Extract the (x, y) coordinate from the center of the cell holding the provided text.  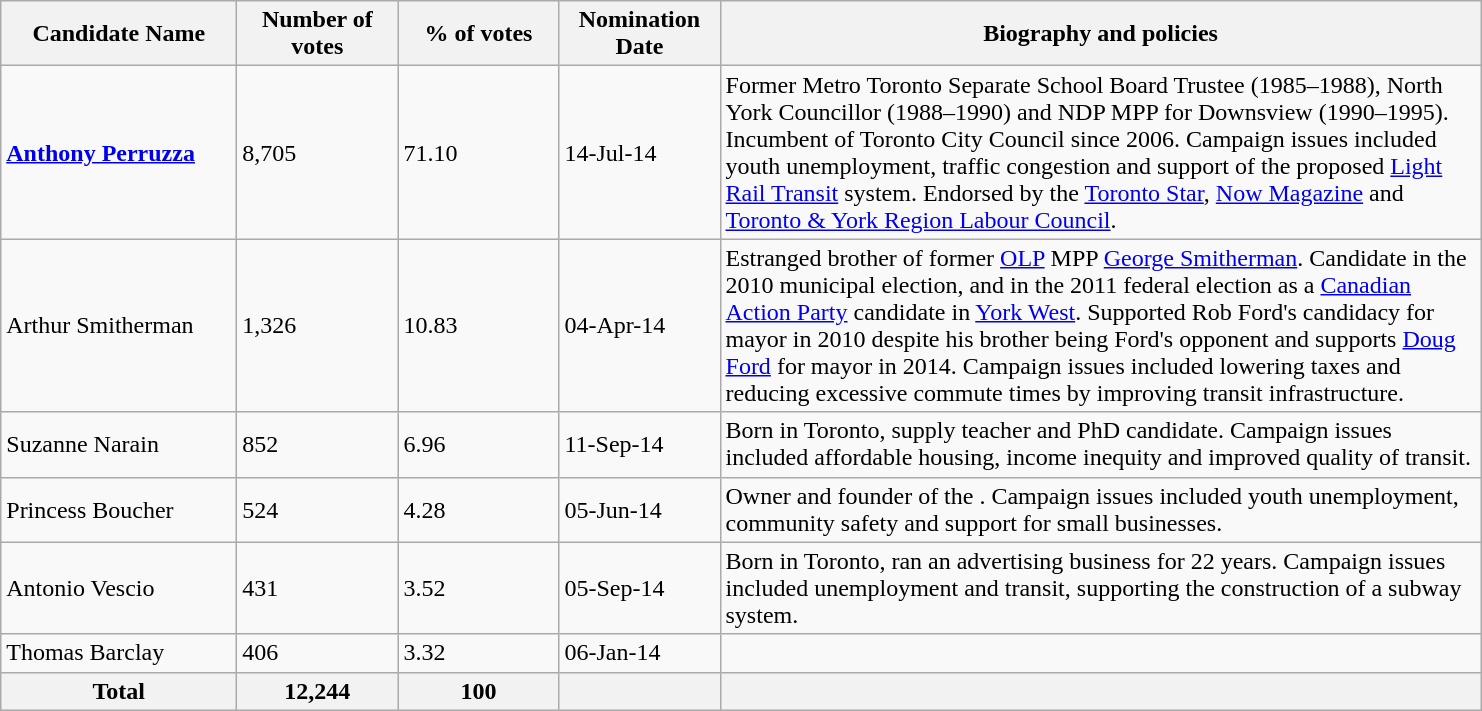
3.32 (478, 653)
Antonio Vescio (119, 588)
Number of votes (318, 34)
05-Jun-14 (640, 510)
406 (318, 653)
Nomination Date (640, 34)
852 (318, 444)
Candidate Name (119, 34)
06-Jan-14 (640, 653)
524 (318, 510)
3.52 (478, 588)
Born in Toronto, supply teacher and PhD candidate. Campaign issues included affordable housing, income inequity and improved quality of transit. (1100, 444)
Arthur Smitherman (119, 326)
Biography and policies (1100, 34)
05-Sep-14 (640, 588)
71.10 (478, 152)
Total (119, 691)
04-Apr-14 (640, 326)
1,326 (318, 326)
Suzanne Narain (119, 444)
431 (318, 588)
Princess Boucher (119, 510)
8,705 (318, 152)
Thomas Barclay (119, 653)
100 (478, 691)
Owner and founder of the . Campaign issues included youth unemployment, community safety and support for small businesses. (1100, 510)
11-Sep-14 (640, 444)
4.28 (478, 510)
Anthony Perruzza (119, 152)
14-Jul-14 (640, 152)
12,244 (318, 691)
10.83 (478, 326)
6.96 (478, 444)
% of votes (478, 34)
